Provide the (X, Y) coordinate of the cell's center where the given text is located.  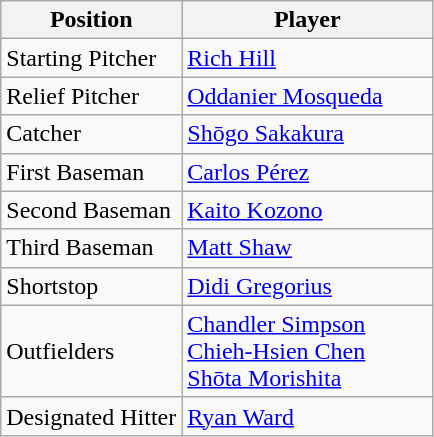
Starting Pitcher (92, 58)
Designated Hitter (92, 416)
Matt Shaw (308, 248)
Shortstop (92, 286)
Shōgo Sakakura (308, 134)
Outfielders (92, 351)
Oddanier Mosqueda (308, 96)
Didi Gregorius (308, 286)
Relief Pitcher (92, 96)
Ryan Ward (308, 416)
First Baseman (92, 172)
Second Baseman (92, 210)
Position (92, 20)
Rich Hill (308, 58)
Third Baseman (92, 248)
Chandler Simpson Chieh-Hsien Chen Shōta Morishita (308, 351)
Player (308, 20)
Kaito Kozono (308, 210)
Catcher (92, 134)
Carlos Pérez (308, 172)
